Provide the [x, y] coordinate of the cell's center where the given text is located.  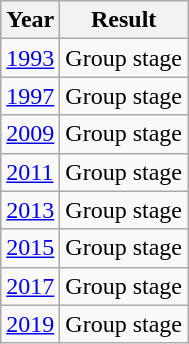
Year [30, 20]
2017 [30, 286]
2009 [30, 134]
2011 [30, 172]
2019 [30, 324]
1997 [30, 96]
Result [124, 20]
2013 [30, 210]
2015 [30, 248]
1993 [30, 58]
